From the cell containing the given text, extract its center point as (X, Y) coordinate. 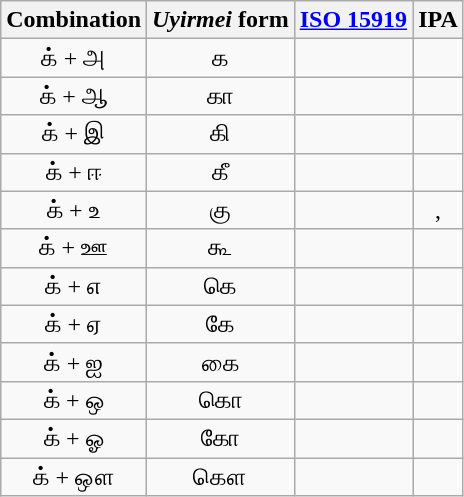
க் + ஏ (74, 324)
, (438, 210)
க் + உ (74, 210)
கீ (221, 172)
க் + இ (74, 134)
Uyirmei form (221, 20)
கொ (221, 400)
க் + எ (74, 286)
கோ (221, 438)
க் + ஆ (74, 96)
க் + ஈ (74, 172)
க் + ஐ (74, 362)
கு (221, 210)
கெ (221, 286)
கி (221, 134)
க (221, 58)
க் + அ (74, 58)
க் + ஓ (74, 438)
ISO 15919 (353, 20)
கை (221, 362)
IPA (438, 20)
Combination (74, 20)
க் + ஔ (74, 477)
க் + ஊ (74, 248)
கே (221, 324)
கௌ (221, 477)
க் + ஒ (74, 400)
கா (221, 96)
கூ (221, 248)
